Return [X, Y] of the center of cell containing provided text 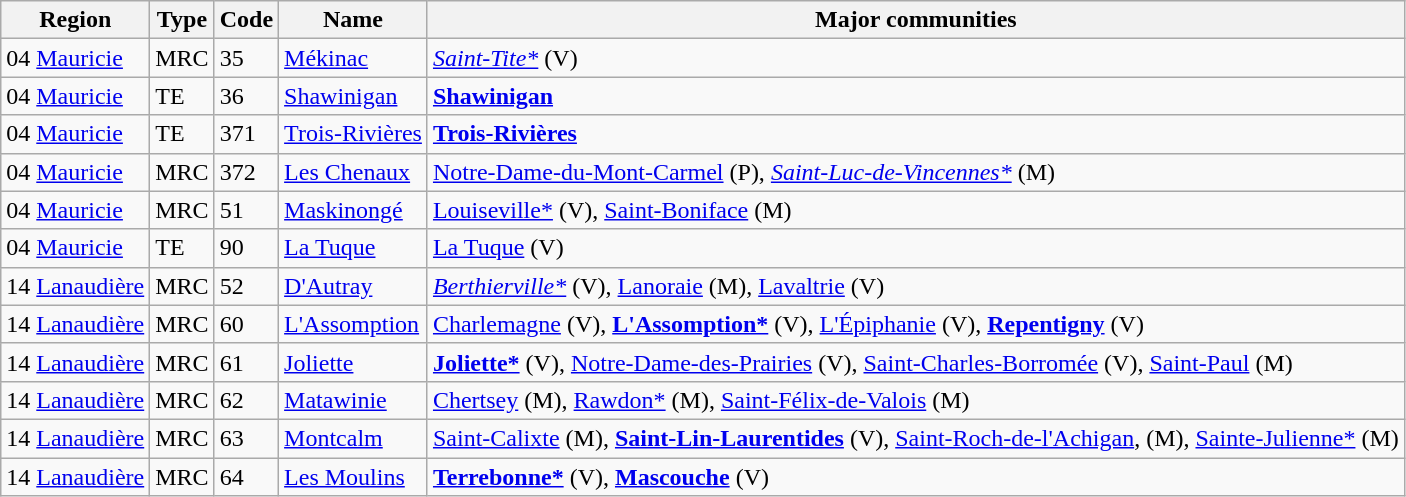
61 [246, 362]
Joliette* (V), Notre-Dame-des-Prairies (V), Saint-Charles-Borromée (V), Saint-Paul (M) [916, 362]
Notre-Dame-du-Mont-Carmel (P), Saint-Luc-de-Vincennes* (M) [916, 172]
Code [246, 20]
Chertsey (M), Rawdon* (M), Saint-Félix-de-Valois (M) [916, 400]
Region [76, 20]
Saint-Tite* (V) [916, 58]
372 [246, 172]
Montcalm [354, 438]
Mékinac [354, 58]
Saint-Calixte (M), Saint-Lin-Laurentides (V), Saint-Roch-de-l'Achigan, (M), Sainte-Julienne* (M) [916, 438]
D'Autray [354, 286]
51 [246, 210]
Major communities [916, 20]
63 [246, 438]
La Tuque [354, 248]
Joliette [354, 362]
Name [354, 20]
La Tuque (V) [916, 248]
60 [246, 324]
64 [246, 477]
36 [246, 96]
62 [246, 400]
L'Assomption [354, 324]
35 [246, 58]
Les Moulins [354, 477]
Terrebonne* (V), Mascouche (V) [916, 477]
Charlemagne (V), L'Assomption* (V), L'Épiphanie (V), Repentigny (V) [916, 324]
52 [246, 286]
Les Chenaux [354, 172]
Maskinongé [354, 210]
Type [182, 20]
Matawinie [354, 400]
90 [246, 248]
Berthierville* (V), Lanoraie (M), Lavaltrie (V) [916, 286]
Louiseville* (V), Saint-Boniface (M) [916, 210]
371 [246, 134]
